Determine the [X, Y] coordinate at the center of the cell enclosing the given text.  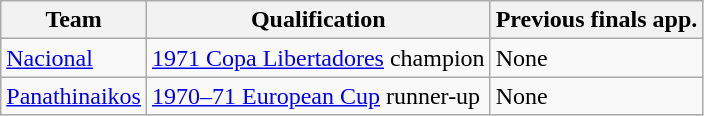
Panathinaikos [74, 96]
1971 Copa Libertadores champion [318, 58]
Nacional [74, 58]
Previous finals app. [596, 20]
1970–71 European Cup runner-up [318, 96]
Qualification [318, 20]
Team [74, 20]
